Search for the cell housing the specified text and yield its [x, y] center coordinate. 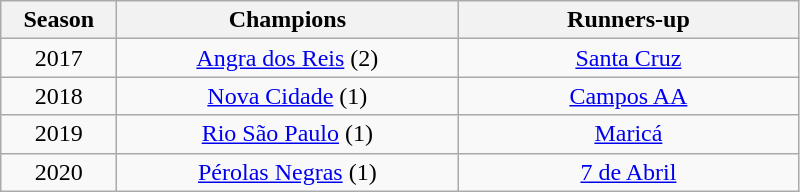
Runners-up [628, 20]
Nova Cidade (1) [288, 96]
Season [59, 20]
Rio São Paulo (1) [288, 134]
2019 [59, 134]
Champions [288, 20]
2018 [59, 96]
Angra dos Reis (2) [288, 58]
Santa Cruz [628, 58]
Pérolas Negras (1) [288, 172]
2017 [59, 58]
Maricá [628, 134]
2020 [59, 172]
7 de Abril [628, 172]
Campos AA [628, 96]
